From the cell containing the given text, extract its center point as [x, y] coordinate. 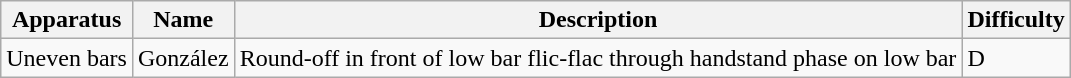
Difficulty [1016, 20]
González [183, 58]
Description [598, 20]
Round-off in front of low bar flic-flac through handstand phase on low bar [598, 58]
D [1016, 58]
Apparatus [67, 20]
Name [183, 20]
Uneven bars [67, 58]
